Find where the given text appears and provide that cell's center as [x, y] coordinate. 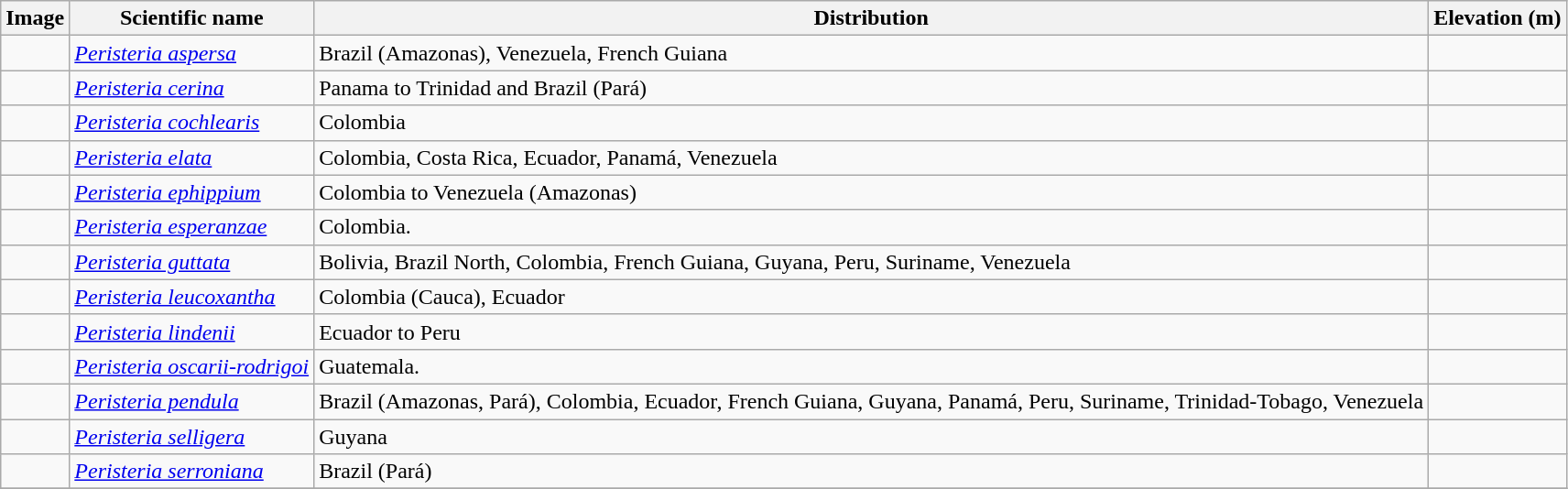
Peristeria ephippium [192, 192]
Elevation (m) [1497, 18]
Scientific name [192, 18]
Colombia [872, 123]
Colombia (Cauca), Ecuador [872, 297]
Peristeria esperanzae [192, 227]
Image [35, 18]
Distribution [872, 18]
Peristeria oscarii-rodrigoi [192, 366]
Peristeria pendula [192, 401]
Peristeria lindenii [192, 331]
Colombia to Venezuela (Amazonas) [872, 192]
Panama to Trinidad and Brazil (Pará) [872, 88]
Guyana [872, 437]
Peristeria serroniana [192, 472]
Guatemala. [872, 366]
Bolivia, Brazil North, Colombia, French Guiana, Guyana, Peru, Suriname, Venezuela [872, 262]
Peristeria cochlearis [192, 123]
Brazil (Pará) [872, 472]
Brazil (Amazonas, Pará), Colombia, Ecuador, French Guiana, Guyana, Panamá, Peru, Suriname, Trinidad-Tobago, Venezuela [872, 401]
Colombia. [872, 227]
Peristeria leucoxantha [192, 297]
Colombia, Costa Rica, Ecuador, Panamá, Venezuela [872, 158]
Peristeria selligera [192, 437]
Peristeria guttata [192, 262]
Ecuador to Peru [872, 331]
Peristeria cerina [192, 88]
Peristeria elata [192, 158]
Peristeria aspersa [192, 53]
Brazil (Amazonas), Venezuela, French Guiana [872, 53]
